Scan for the cell matching the given text and deliver its [X, Y] coordinate at center. 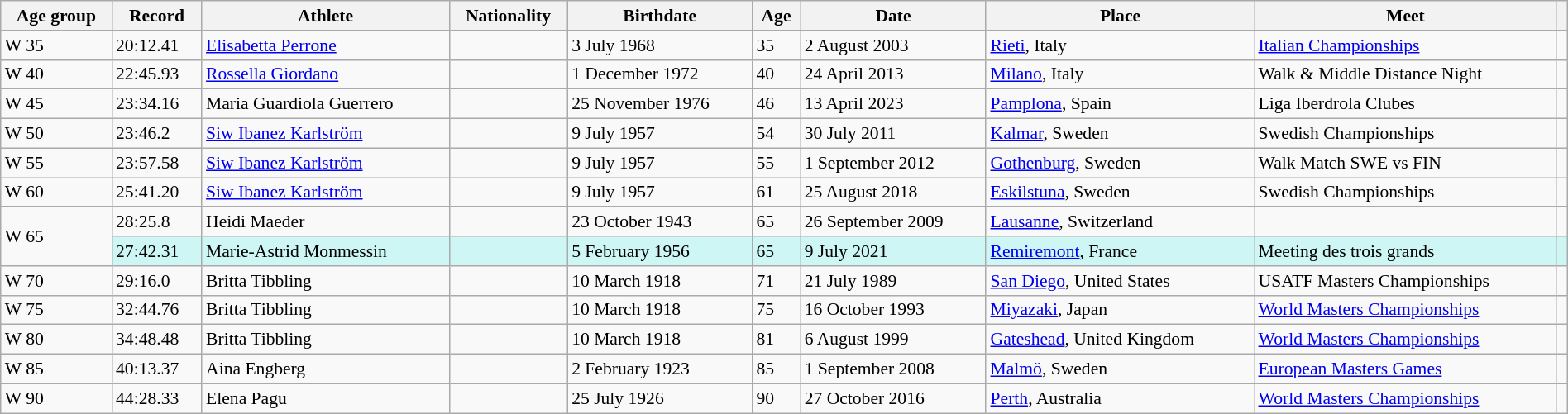
Gateshead, United Kingdom [1120, 340]
44:28.33 [157, 398]
W 75 [56, 310]
2 August 2003 [893, 45]
9 July 2021 [893, 251]
23 October 1943 [660, 222]
Marie-Astrid Monmessin [326, 251]
23:34.16 [157, 104]
Eskilstuna, Sweden [1120, 193]
W 80 [56, 340]
W 40 [56, 74]
W 50 [56, 134]
W 85 [56, 369]
Athlete [326, 16]
25 November 1976 [660, 104]
25 August 2018 [893, 193]
24 April 2013 [893, 74]
32:44.76 [157, 310]
W 65 [56, 236]
Birthdate [660, 16]
28:25.8 [157, 222]
Remiremont, France [1120, 251]
90 [776, 398]
46 [776, 104]
W 45 [56, 104]
Pamplona, Spain [1120, 104]
Rieti, Italy [1120, 45]
Milano, Italy [1120, 74]
Rossella Giordano [326, 74]
21 July 1989 [893, 281]
Maria Guardiola Guerrero [326, 104]
26 September 2009 [893, 222]
Elena Pagu [326, 398]
40:13.37 [157, 369]
71 [776, 281]
Perth, Australia [1120, 398]
13 April 2023 [893, 104]
Kalmar, Sweden [1120, 134]
5 February 1956 [660, 251]
European Masters Games [1406, 369]
Elisabetta Perrone [326, 45]
3 July 1968 [660, 45]
27:42.31 [157, 251]
Miyazaki, Japan [1120, 310]
1 September 2008 [893, 369]
Meeting des trois grands [1406, 251]
40 [776, 74]
Age [776, 16]
2 February 1923 [660, 369]
Walk Match SWE vs FIN [1406, 163]
34:48.48 [157, 340]
1 December 1972 [660, 74]
Malmö, Sweden [1120, 369]
54 [776, 134]
23:46.2 [157, 134]
Heidi Maeder [326, 222]
35 [776, 45]
W 55 [56, 163]
W 35 [56, 45]
30 July 2011 [893, 134]
W 90 [56, 398]
Place [1120, 16]
Record [157, 16]
Age group [56, 16]
55 [776, 163]
Meet [1406, 16]
25:41.20 [157, 193]
85 [776, 369]
75 [776, 310]
Aina Engberg [326, 369]
25 July 1926 [660, 398]
Lausanne, Switzerland [1120, 222]
W 60 [56, 193]
23:57.58 [157, 163]
Walk & Middle Distance Night [1406, 74]
16 October 1993 [893, 310]
81 [776, 340]
61 [776, 193]
Italian Championships [1406, 45]
Gothenburg, Sweden [1120, 163]
27 October 2016 [893, 398]
Liga Iberdrola Clubes [1406, 104]
San Diego, United States [1120, 281]
Nationality [508, 16]
29:16.0 [157, 281]
20:12.41 [157, 45]
6 August 1999 [893, 340]
USATF Masters Championships [1406, 281]
Date [893, 16]
W 70 [56, 281]
1 September 2012 [893, 163]
22:45.93 [157, 74]
